Detect which cell encompasses the target text, then output its (x, y) center coordinate. 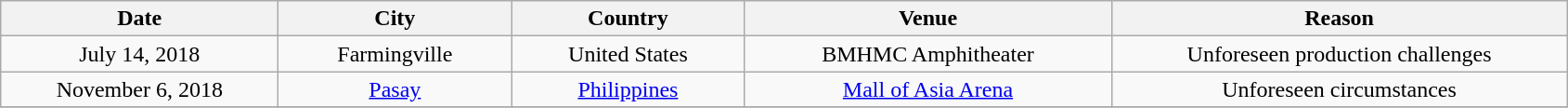
Date (139, 19)
July 14, 2018 (139, 54)
November 6, 2018 (139, 89)
Mall of Asia Arena (928, 89)
Unforeseen production challenges (1339, 54)
Reason (1339, 19)
Unforeseen circumstances (1339, 89)
Country (628, 19)
BMHMC Amphitheater (928, 54)
Philippines (628, 89)
United States (628, 54)
City (395, 19)
Venue (928, 19)
Farmingville (395, 54)
Pasay (395, 89)
